Find where the given text appears and provide that cell's center as (x, y) coordinate. 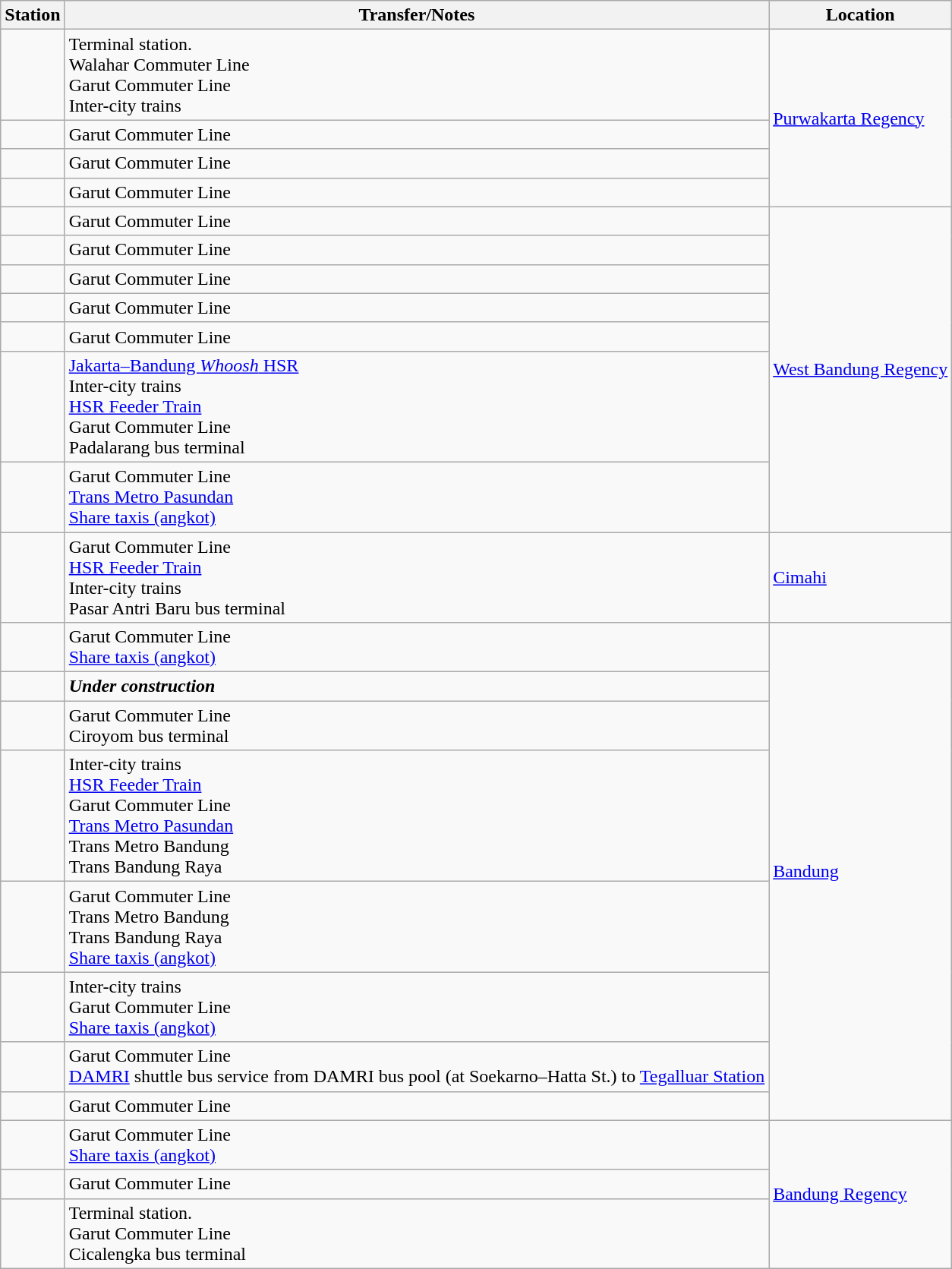
Station (33, 15)
Garut Commuter Line Trans Metro Bandung Trans Bandung Raya Share taxis (angkot) (416, 926)
Bandung Regency (861, 1194)
Terminal station. Walahar Commuter Line Garut Commuter Line Inter-city trains (416, 74)
Garut Commuter Line Trans Metro Pasundan Share taxis (angkot) (416, 497)
Purwakarta Regency (861, 118)
Inter-city trains Garut Commuter Line Share taxis (angkot) (416, 1007)
Garut Commuter Line DAMRI shuttle bus service from DAMRI bus pool (at Soekarno–Hatta St.) to Tegalluar Station (416, 1066)
Location (861, 15)
Transfer/Notes (416, 15)
Garut Commuter Line HSR Feeder Train Inter-city trains Pasar Antri Baru bus terminal (416, 577)
Terminal station. Garut Commuter Line Cicalengka bus terminal (416, 1233)
Bandung (861, 872)
Under construction (416, 687)
Jakarta–Bandung Whoosh HSR Inter-city trains HSR Feeder Train Garut Commuter Line Padalarang bus terminal (416, 406)
Inter-city trains HSR Feeder Train Garut Commuter Line Trans Metro Pasundan Trans Metro Bandung Trans Bandung Raya (416, 816)
Garut Commuter Line Ciroyom bus terminal (416, 726)
West Bandung Regency (861, 369)
Cimahi (861, 577)
